Pinpoint the cell where the given text exists, returning its (X, Y) midpoint coordinate. 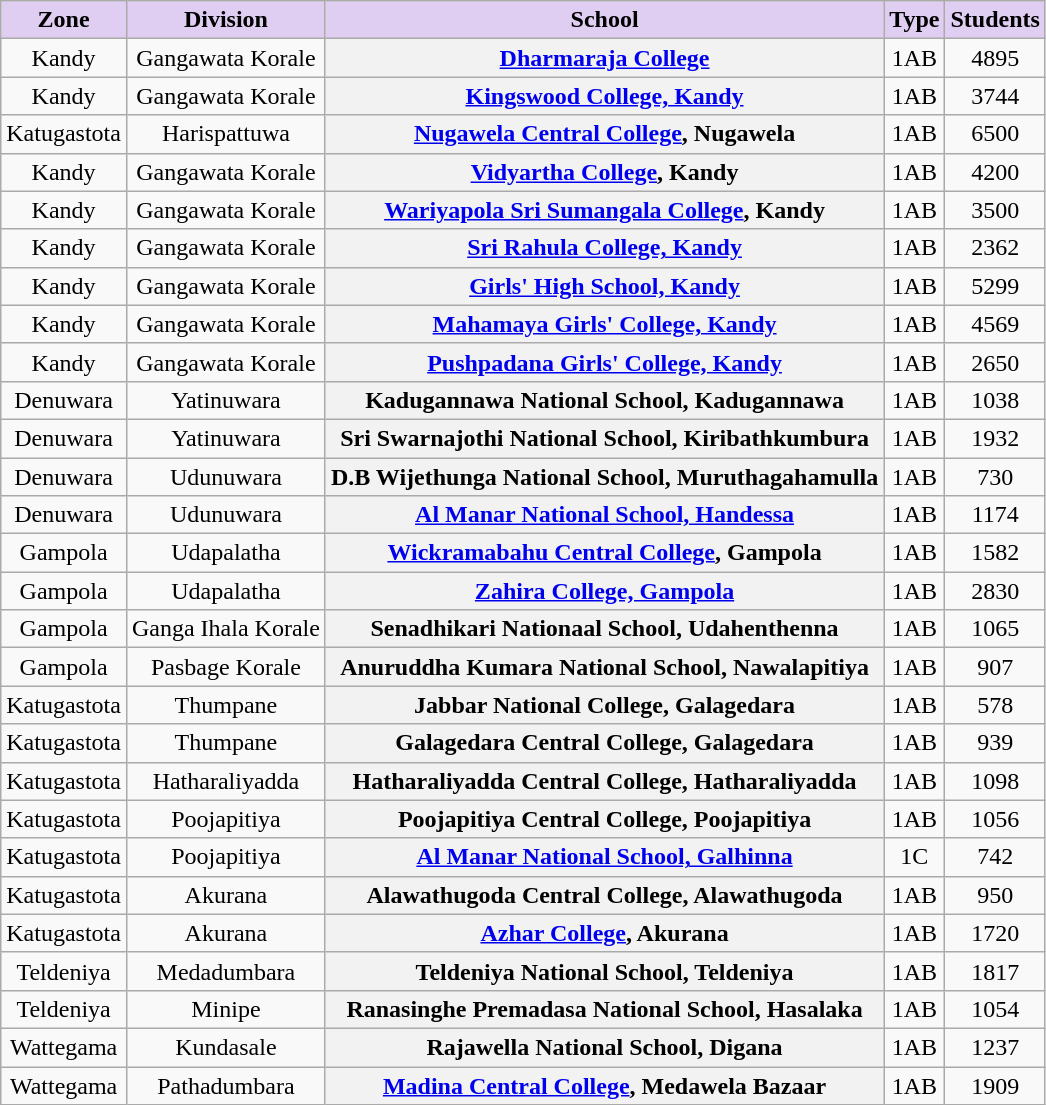
Zahira College, Gampola (604, 591)
School (604, 20)
Poojapitiya Central College, Poojapitiya (604, 819)
939 (995, 743)
730 (995, 477)
2650 (995, 362)
1054 (995, 1009)
D.B Wijethunga National School, Muruthagahamulla (604, 477)
Students (995, 20)
Anuruddha Kumara National School, Nawalapitiya (604, 667)
578 (995, 705)
1098 (995, 781)
Wariyapola Sri Sumangala College, Kandy (604, 210)
4895 (995, 58)
907 (995, 667)
1582 (995, 553)
2362 (995, 248)
1237 (995, 1047)
Kundasale (226, 1047)
Ganga Ihala Korale (226, 629)
1817 (995, 971)
Nugawela Central College, Nugawela (604, 134)
Zone (64, 20)
3500 (995, 210)
1038 (995, 400)
1932 (995, 438)
Division (226, 20)
Ranasinghe Premadasa National School, Hasalaka (604, 1009)
1174 (995, 515)
Madina Central College, Medawela Bazaar (604, 1085)
1065 (995, 629)
Hatharaliyadda (226, 781)
5299 (995, 286)
Mahamaya Girls' College, Kandy (604, 324)
1C (914, 857)
Senadhikari Nationaal School, Udahenthenna (604, 629)
1909 (995, 1085)
6500 (995, 134)
Al Manar National School, Galhinna (604, 857)
Kingswood College, Kandy (604, 96)
1056 (995, 819)
Alawathugoda Central College, Alawathugoda (604, 895)
Galagedara Central College, Galagedara (604, 743)
Rajawella National School, Digana (604, 1047)
Pasbage Korale (226, 667)
Wickramabahu Central College, Gampola (604, 553)
Teldeniya National School, Teldeniya (604, 971)
Girls' High School, Kandy (604, 286)
Al Manar National School, Handessa (604, 515)
Jabbar National College, Galagedara (604, 705)
Sri Rahula College, Kandy (604, 248)
3744 (995, 96)
Azhar College, Akurana (604, 933)
Sri Swarnajothi National School, Kiribathkumbura (604, 438)
950 (995, 895)
4569 (995, 324)
Harispattuwa (226, 134)
Medadumbara (226, 971)
Dharmaraja College (604, 58)
Kadugannawa National School, Kadugannawa (604, 400)
Minipe (226, 1009)
2830 (995, 591)
Type (914, 20)
Pushpadana Girls' College, Kandy (604, 362)
Hatharaliyadda Central College, Hatharaliyadda (604, 781)
Vidyartha College, Kandy (604, 172)
1720 (995, 933)
742 (995, 857)
4200 (995, 172)
Pathadumbara (226, 1085)
